Scan for the cell matching the given text and deliver its [X, Y] coordinate at center. 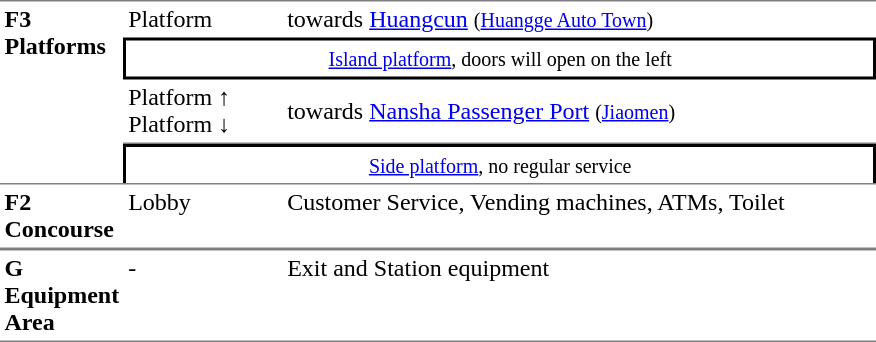
F3Platforms [62, 92]
Platform [204, 19]
- [204, 296]
GEquipment Area [62, 296]
Platform ↑Platform ↓ [204, 112]
F2Concourse [62, 216]
Lobby [204, 216]
